Scan for the cell matching the given text and deliver its (X, Y) coordinate at center. 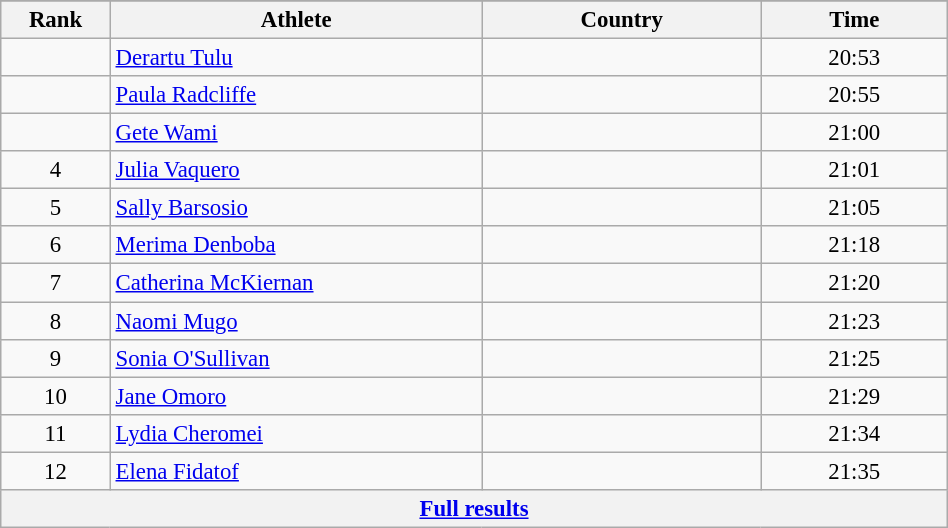
21:01 (854, 170)
21:29 (854, 396)
Jane Omoro (296, 396)
5 (56, 208)
7 (56, 283)
Julia Vaquero (296, 170)
21:34 (854, 433)
9 (56, 358)
4 (56, 170)
Full results (474, 509)
Sonia O'Sullivan (296, 358)
Derartu Tulu (296, 58)
20:53 (854, 58)
21:18 (854, 245)
Naomi Mugo (296, 321)
12 (56, 471)
21:00 (854, 133)
Catherina McKiernan (296, 283)
10 (56, 396)
21:25 (854, 358)
Gete Wami (296, 133)
Country (622, 20)
Paula Radcliffe (296, 95)
6 (56, 245)
21:20 (854, 283)
20:55 (854, 95)
Lydia Cheromei (296, 433)
Rank (56, 20)
11 (56, 433)
Sally Barsosio (296, 208)
Time (854, 20)
Merima Denboba (296, 245)
21:23 (854, 321)
8 (56, 321)
Athlete (296, 20)
21:05 (854, 208)
Elena Fidatof (296, 471)
21:35 (854, 471)
